From the cell containing the given text, extract its center point as (x, y) coordinate. 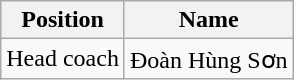
Head coach (63, 59)
Position (63, 20)
Name (208, 20)
Đoàn Hùng Sơn (208, 59)
